Search for the cell housing the specified text and yield its (X, Y) center coordinate. 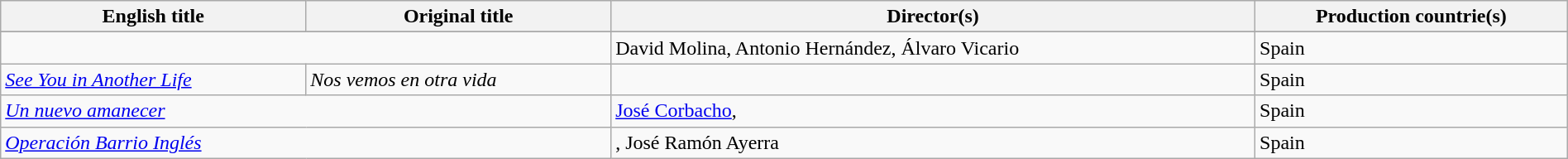
, José Ramón Ayerra (933, 142)
José Corbacho, (933, 111)
See You in Another Life (154, 79)
Director(s) (933, 17)
David Molina, Antonio Hernández, Álvaro Vicario (933, 48)
Nos vemos en otra vida (458, 79)
English title (154, 17)
Original title (458, 17)
Production countrie(s) (1412, 17)
Un nuevo amanecer (306, 111)
Operación Barrio Inglés (306, 142)
